Identify which cell holds the provided text, then report its (x, y) central coordinate. 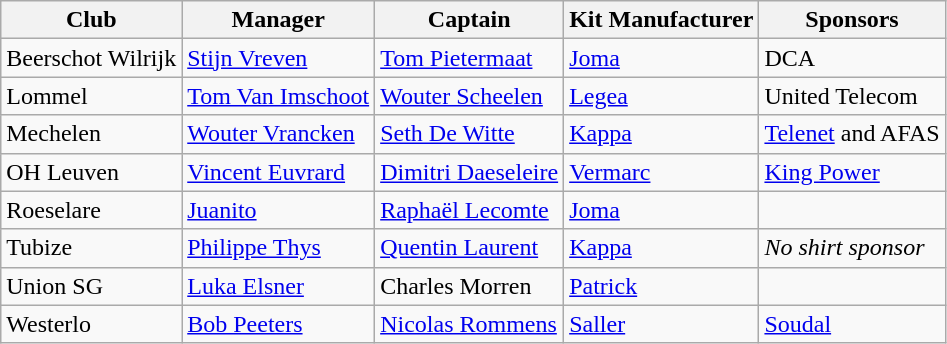
Juanito (278, 210)
Captain (470, 20)
Kit Manufacturer (662, 20)
Soudal (852, 324)
Manager (278, 20)
Charles Morren (470, 286)
DCA (852, 58)
Tubize (92, 248)
Legea (662, 96)
OH Leuven (92, 172)
Lommel (92, 96)
Sponsors (852, 20)
Patrick (662, 286)
Vincent Euvrard (278, 172)
Nicolas Rommens (470, 324)
Tom Pietermaat (470, 58)
Wouter Scheelen (470, 96)
Westerlo (92, 324)
United Telecom (852, 96)
Saller (662, 324)
Tom Van Imschoot (278, 96)
Stijn Vreven (278, 58)
Bob Peeters (278, 324)
Dimitri Daeseleire (470, 172)
Quentin Laurent (470, 248)
King Power (852, 172)
Philippe Thys (278, 248)
Vermarc (662, 172)
Union SG (92, 286)
Mechelen (92, 134)
Seth De Witte (470, 134)
Club (92, 20)
Roeselare (92, 210)
Beerschot Wilrijk (92, 58)
Telenet and AFAS (852, 134)
Wouter Vrancken (278, 134)
Raphaël Lecomte (470, 210)
No shirt sponsor (852, 248)
Luka Elsner (278, 286)
